Find where the given text appears and provide that cell's center as (x, y) coordinate. 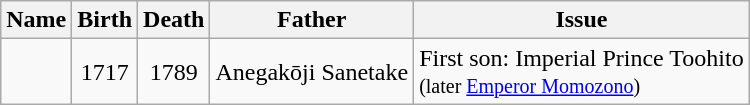
Name (36, 20)
Birth (105, 20)
Anegakōji Sanetake (312, 72)
1789 (174, 72)
1717 (105, 72)
First son: Imperial Prince Toohito(later Emperor Momozono) (582, 72)
Issue (582, 20)
Death (174, 20)
Father (312, 20)
